Return [X, Y] of the center of cell containing provided text 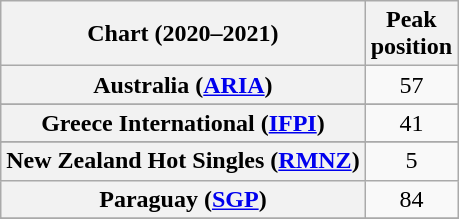
New Zealand Hot Singles (RMNZ) [183, 161]
Paraguay (SGP) [183, 199]
41 [411, 123]
Australia (ARIA) [183, 85]
57 [411, 85]
Peakposition [411, 34]
Chart (2020–2021) [183, 34]
Greece International (IFPI) [183, 123]
84 [411, 199]
5 [411, 161]
